Detect which cell encompasses the target text, then output its [X, Y] center coordinate. 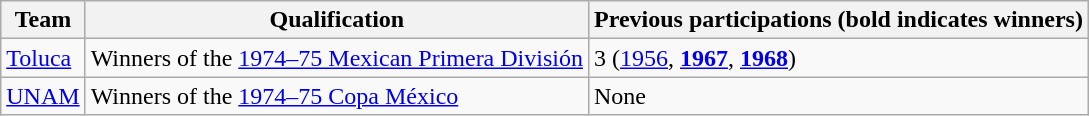
Qualification [336, 20]
Team [43, 20]
Toluca [43, 58]
Winners of the 1974–75 Copa México [336, 96]
Previous participations (bold indicates winners) [838, 20]
UNAM [43, 96]
3 (1956, 1967, 1968) [838, 58]
Winners of the 1974–75 Mexican Primera División [336, 58]
None [838, 96]
